Capture the cell that displays the provided text and extract its [x, y] central coordinate. 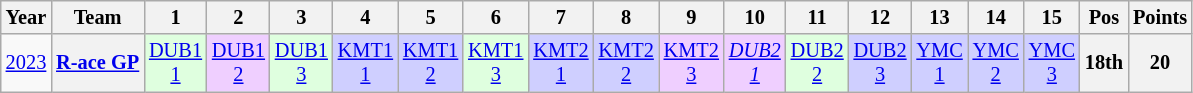
5 [430, 17]
15 [1052, 17]
Team [98, 17]
Points [1160, 17]
DUB22 [818, 63]
KMT23 [692, 63]
20 [1160, 63]
3 [302, 17]
Year [26, 17]
2 [238, 17]
13 [939, 17]
DUB11 [176, 63]
10 [755, 17]
1 [176, 17]
KMT13 [496, 63]
Pos [1104, 17]
9 [692, 17]
7 [560, 17]
DUB23 [880, 63]
YMC1 [939, 63]
YMC3 [1052, 63]
DUB12 [238, 63]
11 [818, 17]
R-ace GP [98, 63]
14 [996, 17]
DUB13 [302, 63]
DUB21 [755, 63]
18th [1104, 63]
8 [626, 17]
YMC2 [996, 63]
KMT21 [560, 63]
12 [880, 17]
KMT12 [430, 63]
KMT11 [366, 63]
2023 [26, 63]
4 [366, 17]
6 [496, 17]
KMT22 [626, 63]
